Search for the cell housing the specified text and yield its (X, Y) center coordinate. 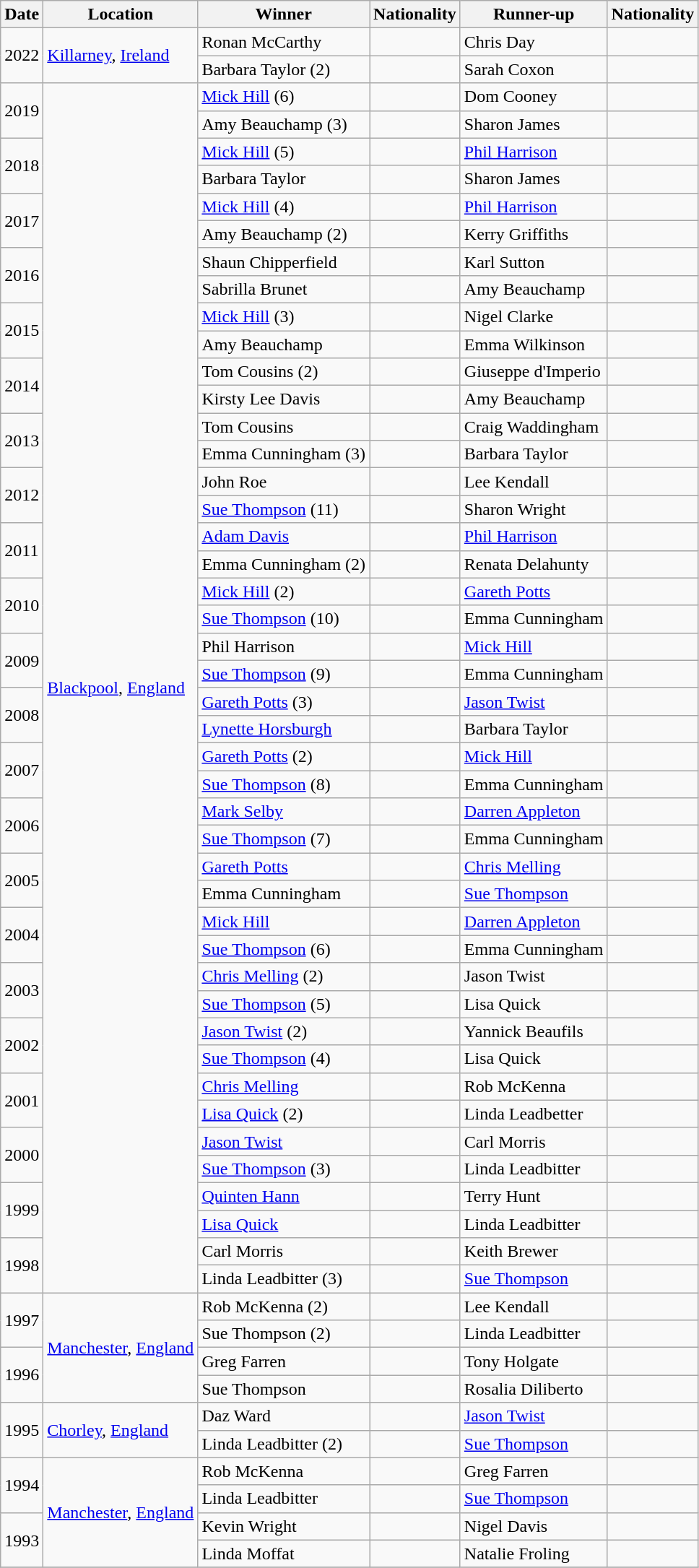
Linda Leadbitter (2) (284, 1444)
Sue Thompson (10) (284, 619)
Jason Twist (2) (284, 1031)
Chorley, England (121, 1430)
Tom Cousins (284, 427)
Terry Hunt (534, 1196)
Sue Thompson (9) (284, 674)
Blackpool, England (121, 688)
Lisa Quick (2) (284, 1114)
2000 (22, 1155)
Linda Moffat (284, 1554)
2010 (22, 605)
2004 (22, 935)
Emma Wilkinson (534, 345)
Linda Leadbitter (3) (284, 1279)
Dom Cooney (534, 97)
Adam Davis (284, 537)
Mick Hill (2) (284, 592)
Sue Thompson (3) (284, 1169)
2005 (22, 880)
Sue Thompson (2) (284, 1334)
Craig Waddingham (534, 427)
Barbara Taylor (2) (284, 69)
Natalie Froling (534, 1554)
Mark Selby (284, 812)
2002 (22, 1045)
Shaun Chipperfield (284, 261)
2017 (22, 220)
2006 (22, 826)
Chris Melling (2) (284, 976)
Sabrilla Brunet (284, 289)
Amy Beauchamp (3) (284, 124)
2016 (22, 275)
1999 (22, 1210)
2012 (22, 495)
Mick Hill (6) (284, 97)
Sharon Wright (534, 509)
2003 (22, 990)
Nigel Davis (534, 1526)
2011 (22, 550)
1997 (22, 1320)
Renata Delahunty (534, 564)
1996 (22, 1375)
Location (121, 14)
Rob McKenna (2) (284, 1307)
Sue Thompson (7) (284, 839)
Emma Cunningham (3) (284, 454)
Gareth Potts (3) (284, 701)
1994 (22, 1485)
Winner (284, 14)
Kerry Griffiths (534, 234)
Mick Hill (3) (284, 316)
Sue Thompson (6) (284, 949)
Kevin Wright (284, 1526)
Sarah Coxon (534, 69)
2008 (22, 715)
Runner-up (534, 14)
Tom Cousins (2) (284, 372)
1995 (22, 1430)
Kirsty Lee Davis (284, 399)
Mick Hill (5) (284, 152)
Daz Ward (284, 1416)
Rosalia Diliberto (534, 1389)
1998 (22, 1265)
Yannick Beaufils (534, 1031)
1993 (22, 1540)
John Roe (284, 482)
2022 (22, 56)
2018 (22, 165)
Gareth Potts (2) (284, 756)
Linda Leadbetter (534, 1114)
Sue Thompson (11) (284, 509)
Date (22, 14)
Sue Thompson (8) (284, 784)
Ronan McCarthy (284, 42)
2001 (22, 1100)
Mick Hill (4) (284, 207)
Chris Day (534, 42)
2013 (22, 441)
2014 (22, 386)
Tony Holgate (534, 1361)
Keith Brewer (534, 1252)
Amy Beauchamp (2) (284, 234)
Killarney, Ireland (121, 56)
2009 (22, 660)
Sue Thompson (5) (284, 1004)
Karl Sutton (534, 261)
2015 (22, 330)
Nigel Clarke (534, 316)
Lynette Horsburgh (284, 729)
Quinten Hann (284, 1196)
2007 (22, 770)
2019 (22, 111)
Giuseppe d'Imperio (534, 372)
Emma Cunningham (2) (284, 564)
Sue Thompson (4) (284, 1059)
